Pinpoint the cell where the given text exists, returning its [X, Y] midpoint coordinate. 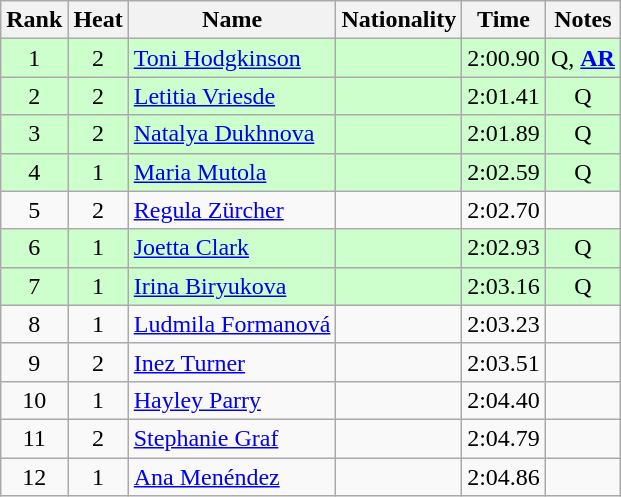
2:00.90 [504, 58]
2:03.23 [504, 324]
6 [34, 248]
Stephanie Graf [232, 438]
Ana Menéndez [232, 477]
Natalya Dukhnova [232, 134]
2:02.93 [504, 248]
5 [34, 210]
Maria Mutola [232, 172]
7 [34, 286]
2:03.16 [504, 286]
10 [34, 400]
Hayley Parry [232, 400]
2:01.89 [504, 134]
Notes [582, 20]
Time [504, 20]
2:02.70 [504, 210]
Q, AR [582, 58]
Letitia Vriesde [232, 96]
2:04.86 [504, 477]
12 [34, 477]
3 [34, 134]
2:04.40 [504, 400]
2:03.51 [504, 362]
4 [34, 172]
Irina Biryukova [232, 286]
Heat [98, 20]
Joetta Clark [232, 248]
9 [34, 362]
Toni Hodgkinson [232, 58]
Inez Turner [232, 362]
Rank [34, 20]
11 [34, 438]
Name [232, 20]
8 [34, 324]
Regula Zürcher [232, 210]
Ludmila Formanová [232, 324]
2:01.41 [504, 96]
Nationality [399, 20]
2:04.79 [504, 438]
2:02.59 [504, 172]
